Determine the (X, Y) coordinate at the center of the cell enclosing the given text.  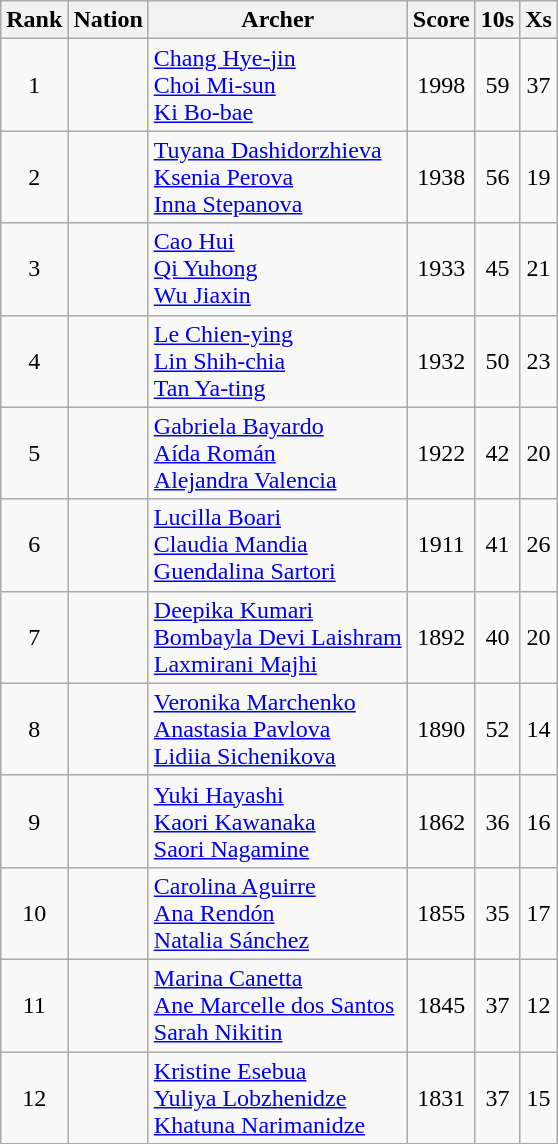
Rank (34, 20)
5 (34, 453)
Yuki HayashiKaori KawanakaSaori Nagamine (278, 821)
1831 (441, 1098)
Score (441, 20)
10s (497, 20)
1 (34, 85)
42 (497, 453)
1922 (441, 453)
19 (539, 177)
3 (34, 269)
40 (497, 637)
21 (539, 269)
1892 (441, 637)
16 (539, 821)
Nation (108, 20)
7 (34, 637)
Xs (539, 20)
9 (34, 821)
2 (34, 177)
36 (497, 821)
1890 (441, 729)
23 (539, 361)
Carolina AguirreAna RendónNatalia Sánchez (278, 913)
Cao HuiQi YuhongWu Jiaxin (278, 269)
1862 (441, 821)
15 (539, 1098)
6 (34, 545)
45 (497, 269)
35 (497, 913)
1933 (441, 269)
Gabriela BayardoAída RománAlejandra Valencia (278, 453)
Tuyana DashidorzhievaKsenia PerovaInna Stepanova (278, 177)
50 (497, 361)
Deepika KumariBombayla Devi LaishramLaxmirani Majhi (278, 637)
26 (539, 545)
1845 (441, 1005)
52 (497, 729)
14 (539, 729)
56 (497, 177)
11 (34, 1005)
Kristine EsebuaYuliya LobzhenidzeKhatuna Narimanidze (278, 1098)
Lucilla BoariClaudia MandiaGuendalina Sartori (278, 545)
Marina CanettaAne Marcelle dos SantosSarah Nikitin (278, 1005)
Chang Hye-jinChoi Mi-sunKi Bo-bae (278, 85)
8 (34, 729)
Archer (278, 20)
41 (497, 545)
1938 (441, 177)
4 (34, 361)
17 (539, 913)
59 (497, 85)
1911 (441, 545)
1932 (441, 361)
Le Chien-yingLin Shih-chiaTan Ya-ting (278, 361)
1855 (441, 913)
10 (34, 913)
Veronika MarchenkoAnastasia PavlovaLidiia Sichenikova (278, 729)
1998 (441, 85)
